Scan for the cell matching the given text and deliver its (X, Y) coordinate at center. 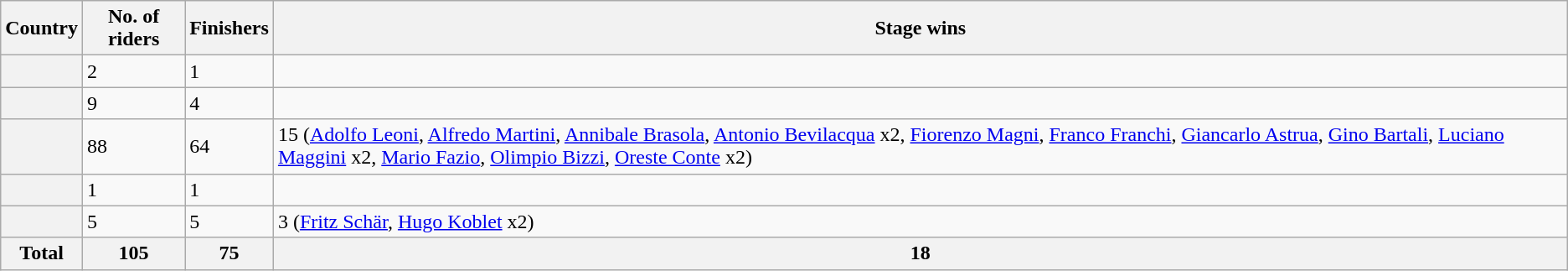
2 (133, 71)
105 (133, 253)
Country (42, 29)
4 (230, 103)
64 (230, 146)
Finishers (230, 29)
3 (Fritz Schär, Hugo Koblet x2) (920, 221)
Total (42, 253)
No. of riders (133, 29)
Stage wins (920, 29)
75 (230, 253)
18 (920, 253)
9 (133, 103)
88 (133, 146)
